Extract the (X, Y) coordinate from the center of the cell holding the provided text.  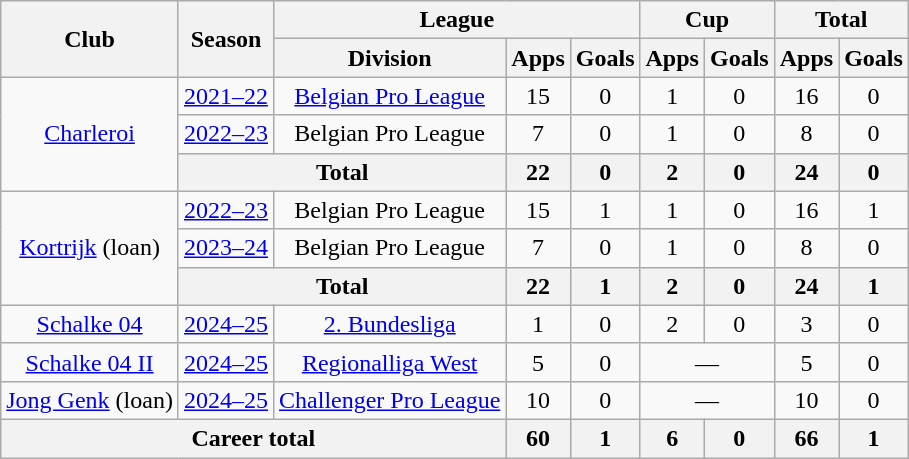
Schalke 04 (90, 324)
Cup (707, 20)
2021–22 (226, 96)
6 (672, 438)
60 (538, 438)
Season (226, 39)
2. Bundesliga (390, 324)
Regionalliga West (390, 362)
Career total (254, 438)
Club (90, 39)
Kortrijk (loan) (90, 248)
Jong Genk (loan) (90, 400)
Schalke 04 II (90, 362)
Charleroi (90, 134)
Division (390, 58)
Challenger Pro League (390, 400)
2023–24 (226, 248)
League (457, 20)
66 (806, 438)
3 (806, 324)
